From the cell containing the given text, extract its center point as (x, y) coordinate. 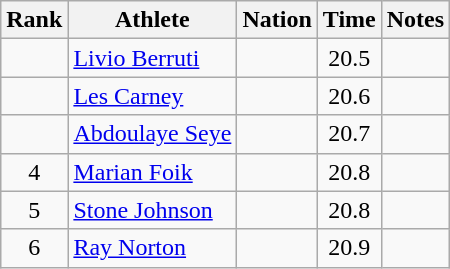
20.9 (349, 248)
Les Carney (152, 96)
Ray Norton (152, 248)
Rank (34, 20)
20.6 (349, 96)
Nation (277, 20)
Notes (415, 20)
Abdoulaye Seye (152, 134)
6 (34, 248)
Marian Foik (152, 172)
Time (349, 20)
4 (34, 172)
20.7 (349, 134)
5 (34, 210)
Athlete (152, 20)
Livio Berruti (152, 58)
Stone Johnson (152, 210)
20.5 (349, 58)
